Return the [X, Y] coordinate for the center point of the cell that contains the specified text.  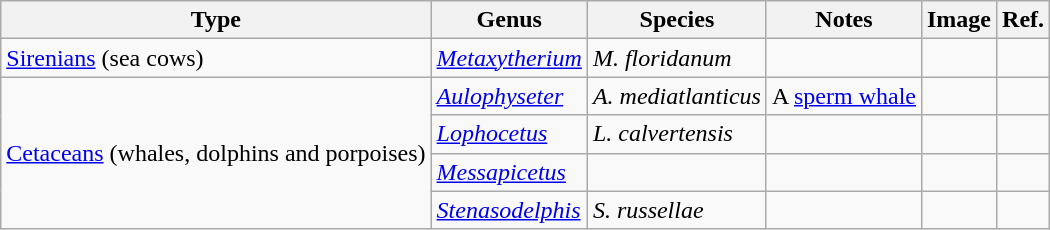
Metaxytherium [509, 58]
Image [958, 20]
A. mediatlanticus [676, 96]
Messapicetus [509, 172]
Stenasodelphis [509, 210]
L. calvertensis [676, 134]
Ref. [1024, 20]
M. floridanum [676, 58]
Genus [509, 20]
Aulophyseter [509, 96]
Species [676, 20]
S. russellae [676, 210]
Cetaceans (whales, dolphins and porpoises) [216, 153]
Sirenians (sea cows) [216, 58]
A sperm whale [844, 96]
Notes [844, 20]
Lophocetus [509, 134]
Type [216, 20]
